Provide the [X, Y] coordinate of the cell's center where the given text is located.  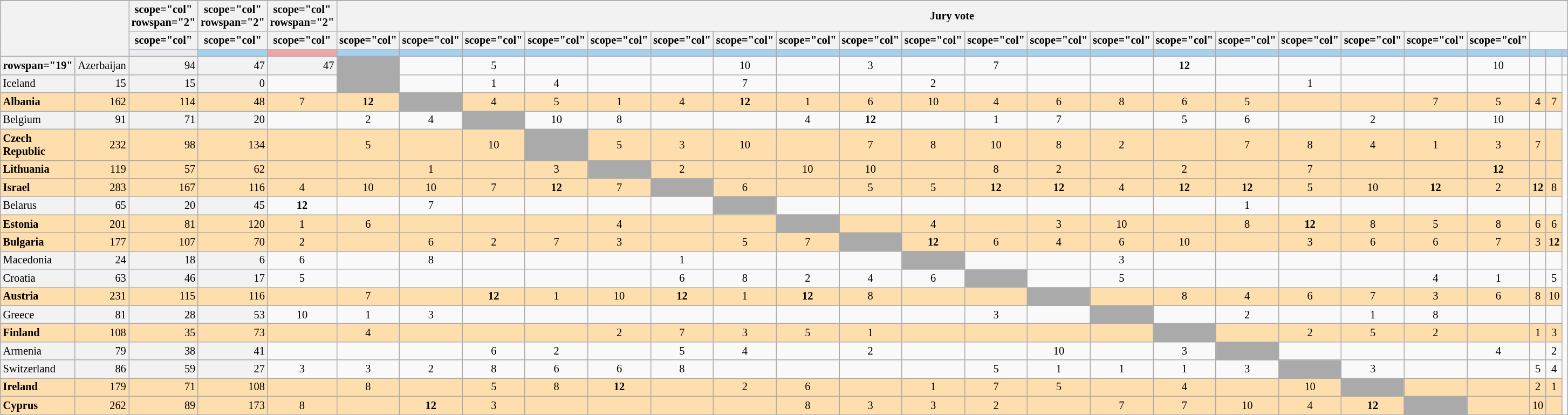
59 [164, 369]
28 [164, 315]
65 [101, 206]
Bulgaria [38, 242]
Austria [38, 296]
Armenia [38, 351]
179 [101, 387]
Czech Republic [38, 145]
Iceland [38, 84]
Albania [38, 102]
232 [101, 145]
94 [164, 65]
38 [164, 351]
Estonia [38, 224]
107 [164, 242]
18 [164, 260]
177 [101, 242]
24 [101, 260]
70 [233, 242]
53 [233, 315]
98 [164, 145]
283 [101, 187]
Azerbaijan [101, 65]
Finland [38, 333]
231 [101, 296]
Greece [38, 315]
63 [101, 278]
Macedonia [38, 260]
167 [164, 187]
79 [101, 351]
0 [233, 84]
46 [164, 278]
rowspan="19" [38, 65]
Belarus [38, 206]
262 [101, 405]
91 [101, 120]
119 [101, 169]
Jury vote [952, 16]
62 [233, 169]
201 [101, 224]
57 [164, 169]
48 [233, 102]
162 [101, 102]
86 [101, 369]
Switzerland [38, 369]
115 [164, 296]
114 [164, 102]
45 [233, 206]
134 [233, 145]
173 [233, 405]
Belgium [38, 120]
27 [233, 369]
89 [164, 405]
Ireland [38, 387]
Lithuania [38, 169]
73 [233, 333]
120 [233, 224]
35 [164, 333]
41 [233, 351]
Cyprus [38, 405]
Israel [38, 187]
17 [233, 278]
Croatia [38, 278]
